Output the [x, y] coordinate of the center of the cell containing the given text.  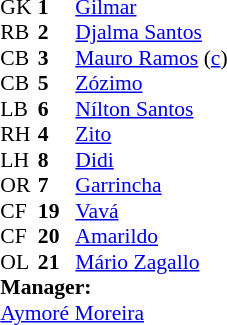
Amarildo [151, 237]
OL [19, 262]
LB [19, 109]
Nílton Santos [151, 109]
Didi [151, 160]
RB [19, 33]
8 [57, 160]
3 [57, 58]
6 [57, 109]
Zózimo [151, 83]
Garrincha [151, 185]
19 [57, 211]
20 [57, 237]
5 [57, 83]
Vavá [151, 211]
LH [19, 160]
Djalma Santos [151, 33]
OR [19, 185]
Manager: [114, 287]
Zito [151, 135]
RH [19, 135]
21 [57, 262]
7 [57, 185]
2 [57, 33]
Mauro Ramos (c) [151, 58]
Mário Zagallo [151, 262]
4 [57, 135]
